Find where the given text appears and provide that cell's center as (x, y) coordinate. 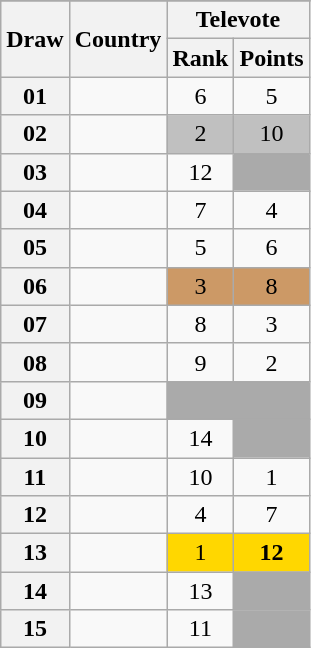
02 (35, 134)
06 (35, 286)
03 (35, 172)
9 (200, 362)
04 (35, 210)
Televote (238, 20)
Draw (35, 39)
Rank (200, 58)
08 (35, 362)
01 (35, 96)
15 (35, 629)
07 (35, 324)
Points (272, 58)
05 (35, 248)
09 (35, 400)
Country (118, 39)
